Find where the given text appears and provide that cell's center as [X, Y] coordinate. 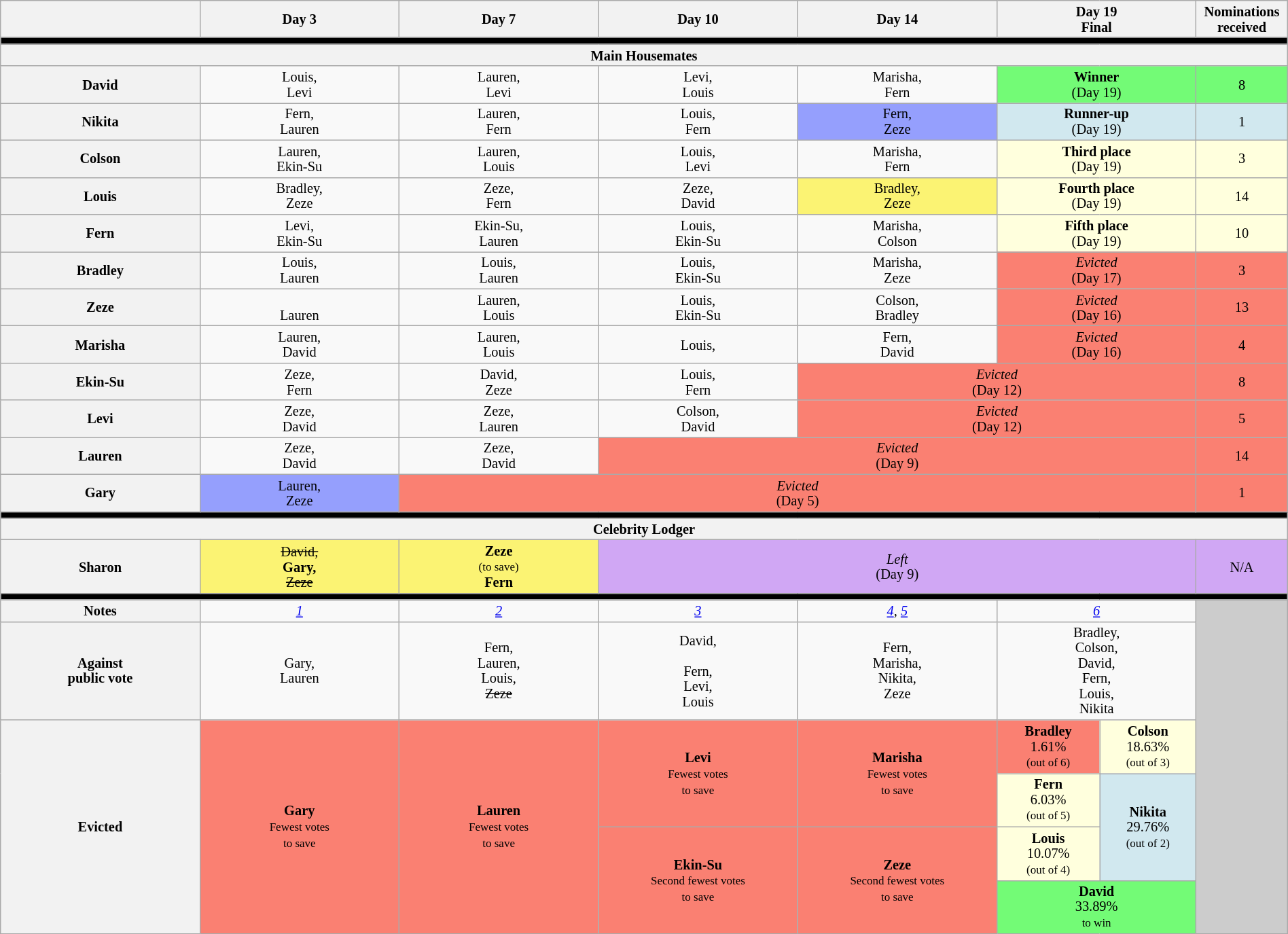
Evicted(Day 9) [897, 455]
Colson,David [698, 418]
Lauren,David [299, 344]
2 [499, 611]
Celebrity Lodger [644, 528]
Day 7 [499, 19]
Ekin-Su [101, 382]
LeviFewest votesto save [698, 773]
Evicted [101, 827]
Zeze,Lauren [499, 418]
Colson [101, 159]
Day 14 [897, 19]
Levi,Louis [698, 84]
Louis, [698, 344]
Day 19Final [1096, 19]
Gary [101, 493]
Fourth place(Day 19) [1096, 196]
Lauren,Levi [499, 84]
Winner(Day 19) [1096, 84]
Third place(Day 19) [1096, 159]
Fern [101, 232]
N/A [1242, 567]
Lauren,Ekin-Su [299, 159]
Zeze [101, 307]
Levi [101, 418]
LaurenFewest votesto save [499, 827]
Zeze(to save)Fern [499, 567]
Fern6.03%(out of 5) [1048, 800]
Evicted(Day 5) [798, 493]
David,Gary,Zeze [299, 567]
Ekin-SuSecond fewest votesto save [698, 880]
Evicted(Day 17) [1096, 270]
Nominationsreceived [1242, 19]
4 [1242, 344]
Fern,Marisha,Nikita,Zeze [897, 671]
David,Fern,Levi,Louis [698, 671]
Levi,Ekin-Su [299, 232]
Notes [101, 611]
5 [1242, 418]
Fern,David [897, 344]
10 [1242, 232]
Againstpublic vote [101, 671]
David,Zeze [499, 382]
Fern,Lauren [299, 121]
Bradley [101, 270]
6 [1096, 611]
David [101, 84]
Day 10 [698, 19]
Fifth place(Day 19) [1096, 232]
Fern,Lauren,Louis,Zeze [499, 671]
GaryFewest votesto save [299, 827]
Sharon [101, 567]
Louis10.07%(out of 4) [1048, 853]
Nikita29.76%(out of 2) [1148, 826]
Lauren,Zeze [299, 493]
13 [1242, 307]
Runner-up(Day 19) [1096, 121]
Bradley1.61%(out of 6) [1048, 747]
Day 3 [299, 19]
Marisha [101, 344]
Bradley,Colson,David,Fern,Louis,Nikita [1096, 671]
David33.89%to win [1096, 908]
Lauren,Fern [499, 121]
Colson 18.63%(out of 3) [1148, 747]
ZezeSecond fewest votesto save [897, 880]
Gary,Lauren [299, 671]
Ekin-Su,Lauren [499, 232]
Nikita [101, 121]
Louis [101, 196]
Marisha,Zeze [897, 270]
MarishaFewest votesto save [897, 773]
Main Housemates [644, 55]
4, 5 [897, 611]
Left(Day 9) [897, 567]
Colson,Bradley [897, 307]
Fern,Zeze [897, 121]
Marisha,Colson [897, 232]
